For the text-containing cell, return its midpoint in [x, y] coordinate format. 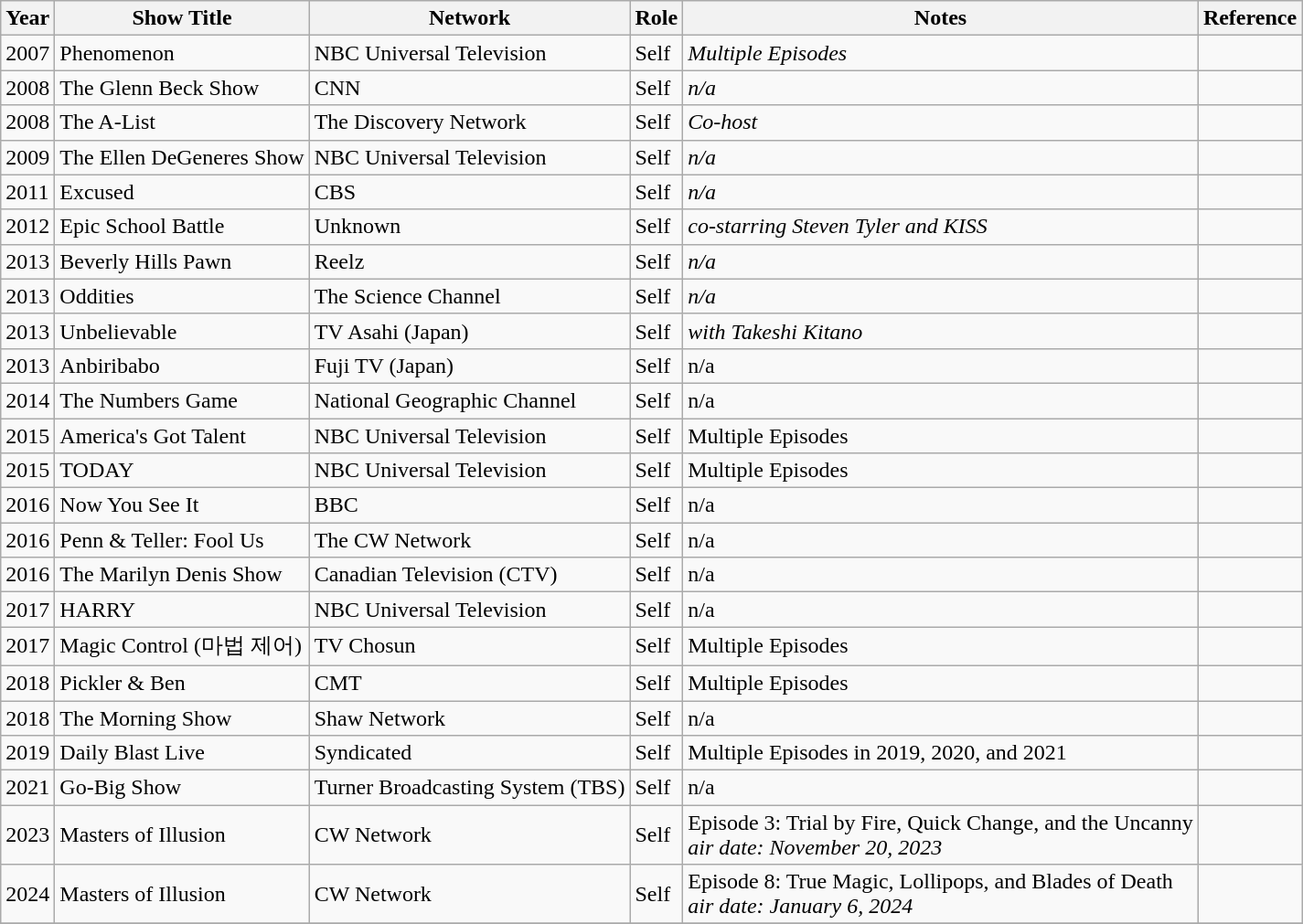
Unknown [470, 227]
2012 [27, 227]
2021 [27, 788]
CNN [470, 88]
Unbelievable [182, 331]
co-starring Steven Tyler and KISS [941, 227]
The Ellen DeGeneres Show [182, 157]
Excused [182, 192]
Role [657, 18]
Epic School Battle [182, 227]
Fuji TV (Japan) [470, 366]
Reference [1249, 18]
CMT [470, 683]
Network [470, 18]
National Geographic Channel [470, 400]
2011 [27, 192]
The A-List [182, 122]
Go-Big Show [182, 788]
2024 [27, 894]
Shaw Network [470, 717]
The Science Channel [470, 296]
CBS [470, 192]
with Takeshi Kitano [941, 331]
Oddities [182, 296]
2019 [27, 753]
2023 [27, 835]
Multiple Episodes in 2019, 2020, and 2021 [941, 753]
The Numbers Game [182, 400]
2007 [27, 53]
The Marilyn Denis Show [182, 575]
The Glenn Beck Show [182, 88]
TODAY [182, 471]
The Discovery Network [470, 122]
Now You See It [182, 505]
Canadian Television (CTV) [470, 575]
BBC [470, 505]
Co-host [941, 122]
Pickler & Ben [182, 683]
Turner Broadcasting System (TBS) [470, 788]
Daily Blast Live [182, 753]
2009 [27, 157]
TV Asahi (Japan) [470, 331]
HARRY [182, 610]
2014 [27, 400]
Show Title [182, 18]
Episode 3: Trial by Fire, Quick Change, and the Uncannyair date: November 20, 2023 [941, 835]
Beverly Hills Pawn [182, 261]
Anbiribabo [182, 366]
Notes [941, 18]
Phenomenon [182, 53]
TV Chosun [470, 647]
The Morning Show [182, 717]
America's Got Talent [182, 436]
Year [27, 18]
Reelz [470, 261]
Syndicated [470, 753]
Magic Control (마법 제어) [182, 647]
Episode 8: True Magic, Lollipops, and Blades of Deathair date: January 6, 2024 [941, 894]
Penn & Teller: Fool Us [182, 540]
The CW Network [470, 540]
